Provide the (x, y) coordinate of the cell's center where the given text is located.  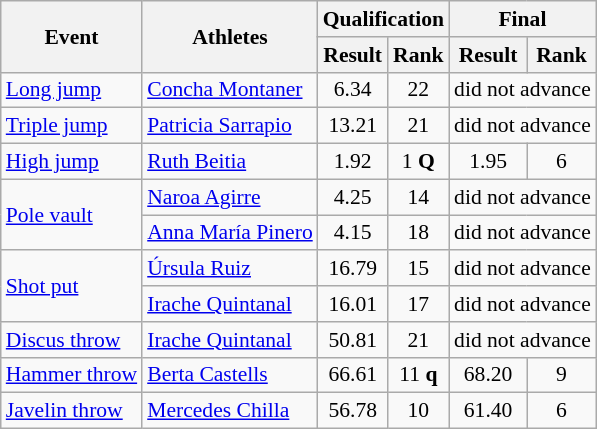
Qualification (384, 19)
50.81 (353, 340)
10 (418, 411)
4.15 (353, 233)
16.79 (353, 269)
Ruth Beitia (230, 162)
Athletes (230, 36)
Hammer throw (72, 375)
Long jump (72, 90)
22 (418, 90)
66.61 (353, 375)
11 q (418, 375)
9 (562, 375)
1.95 (488, 162)
Naroa Agirre (230, 197)
Úrsula Ruiz (230, 269)
13.21 (353, 126)
Patricia Sarrapio (230, 126)
56.78 (353, 411)
Triple jump (72, 126)
68.20 (488, 375)
Final (522, 19)
18 (418, 233)
Anna María Pinero (230, 233)
Mercedes Chilla (230, 411)
Event (72, 36)
17 (418, 304)
Concha Montaner (230, 90)
16.01 (353, 304)
61.40 (488, 411)
15 (418, 269)
High jump (72, 162)
Shot put (72, 286)
1.92 (353, 162)
1 Q (418, 162)
4.25 (353, 197)
Javelin throw (72, 411)
Berta Castells (230, 375)
6.34 (353, 90)
Discus throw (72, 340)
Pole vault (72, 214)
14 (418, 197)
